Extract the (X, Y) coordinate from the center of the cell holding the provided text.  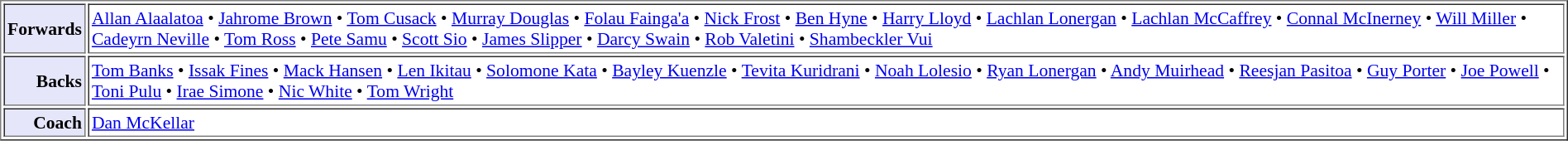
Dan McKellar (825, 122)
Backs (45, 81)
Forwards (45, 28)
Coach (45, 122)
